Find where the given text appears and provide that cell's center as [X, Y] coordinate. 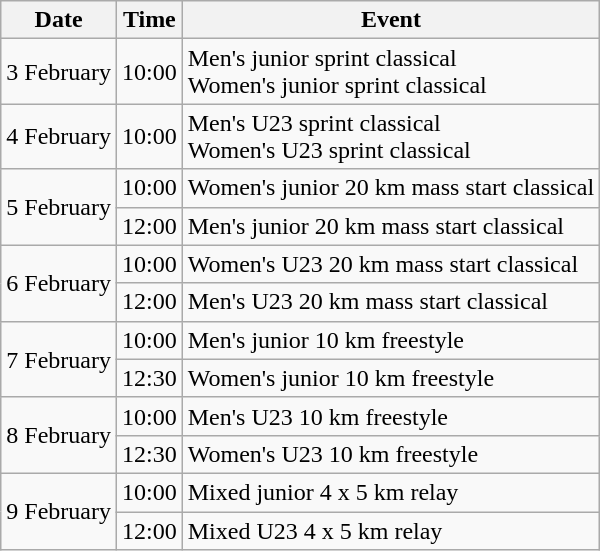
Time [149, 20]
4 February [59, 136]
Men's U23 20 km mass start classical [390, 302]
Men's junior sprint classicalWomen's junior sprint classical [390, 72]
9 February [59, 511]
8 February [59, 435]
Women's U23 20 km mass start classical [390, 264]
Men's U23 sprint classicalWomen's U23 sprint classical [390, 136]
Women's U23 10 km freestyle [390, 454]
Men's U23 10 km freestyle [390, 416]
Men's junior 10 km freestyle [390, 340]
3 February [59, 72]
5 February [59, 207]
Women's junior 10 km freestyle [390, 378]
Mixed junior 4 x 5 km relay [390, 492]
7 February [59, 359]
Men's junior 20 km mass start classical [390, 226]
6 February [59, 283]
Event [390, 20]
Women's junior 20 km mass start classical [390, 188]
Mixed U23 4 x 5 km relay [390, 531]
Date [59, 20]
